Identify which cell holds the provided text, then report its [X, Y] central coordinate. 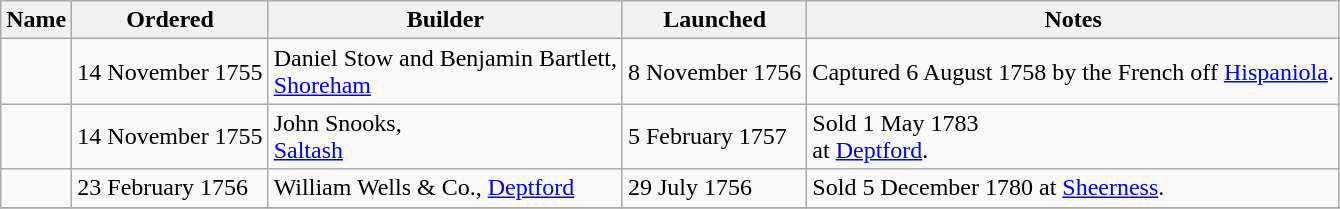
Ordered [170, 20]
William Wells & Co., Deptford [445, 188]
John Snooks,Saltash [445, 136]
Sold 1 May 1783 at Deptford. [1074, 136]
Name [36, 20]
Launched [714, 20]
Captured 6 August 1758 by the French off Hispaniola. [1074, 72]
29 July 1756 [714, 188]
Daniel Stow and Benjamin Bartlett,Shoreham [445, 72]
5 February 1757 [714, 136]
23 February 1756 [170, 188]
Notes [1074, 20]
8 November 1756 [714, 72]
Sold 5 December 1780 at Sheerness. [1074, 188]
Builder [445, 20]
